Identify which cell holds the provided text, then report its [x, y] central coordinate. 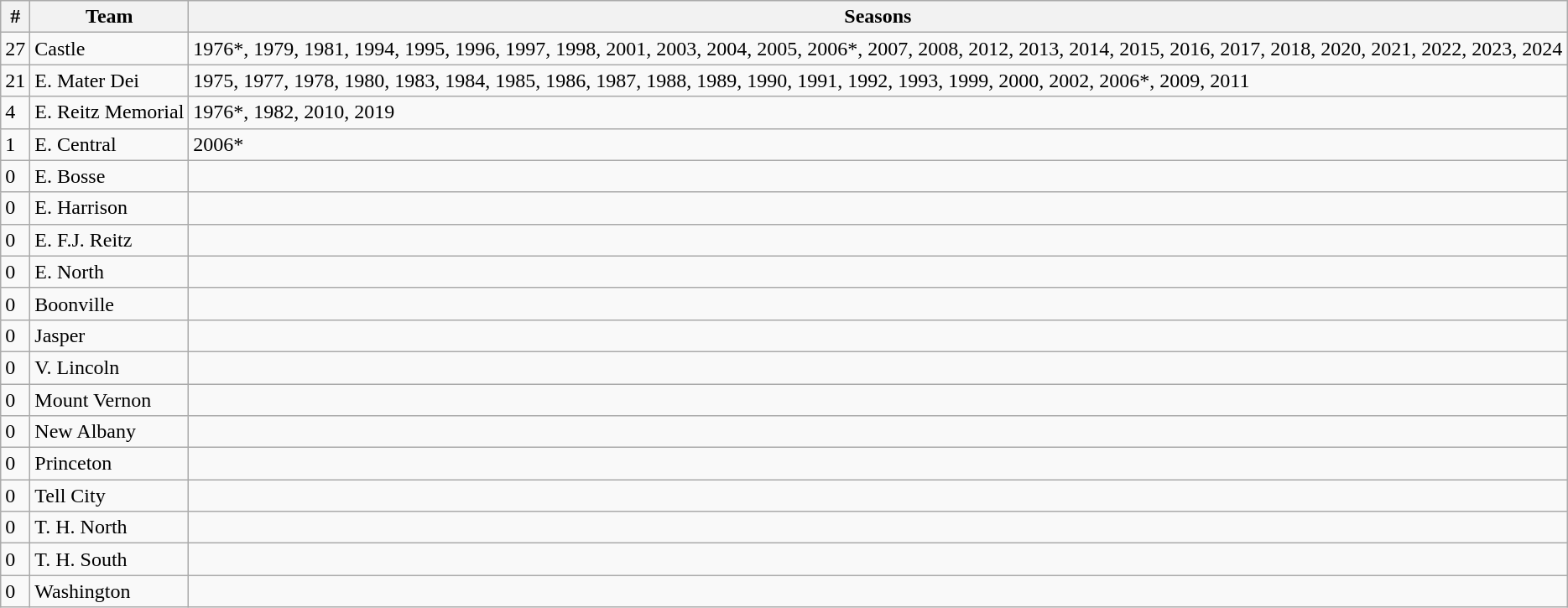
E. F.J. Reitz [109, 240]
Washington [109, 591]
Castle [109, 49]
T. H. North [109, 527]
E. North [109, 272]
E. Mater Dei [109, 81]
Team [109, 17]
Mount Vernon [109, 400]
27 [15, 49]
2006* [878, 144]
Boonville [109, 304]
T. H. South [109, 559]
E. Central [109, 144]
Seasons [878, 17]
E. Harrison [109, 208]
Princeton [109, 464]
1976*, 1982, 2010, 2019 [878, 112]
New Albany [109, 432]
E. Reitz Memorial [109, 112]
V. Lincoln [109, 367]
4 [15, 112]
1975, 1977, 1978, 1980, 1983, 1984, 1985, 1986, 1987, 1988, 1989, 1990, 1991, 1992, 1993, 1999, 2000, 2002, 2006*, 2009, 2011 [878, 81]
E. Bosse [109, 176]
# [15, 17]
Jasper [109, 335]
21 [15, 81]
1 [15, 144]
Tell City [109, 496]
